From the cell containing the given text, extract its center point as (X, Y) coordinate. 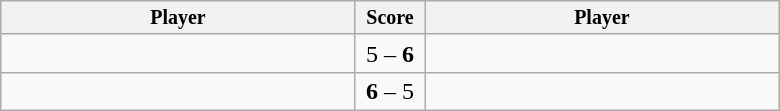
5 – 6 (390, 53)
Score (390, 18)
6 – 5 (390, 91)
